Determine the (X, Y) coordinate at the center of the cell enclosing the given text.  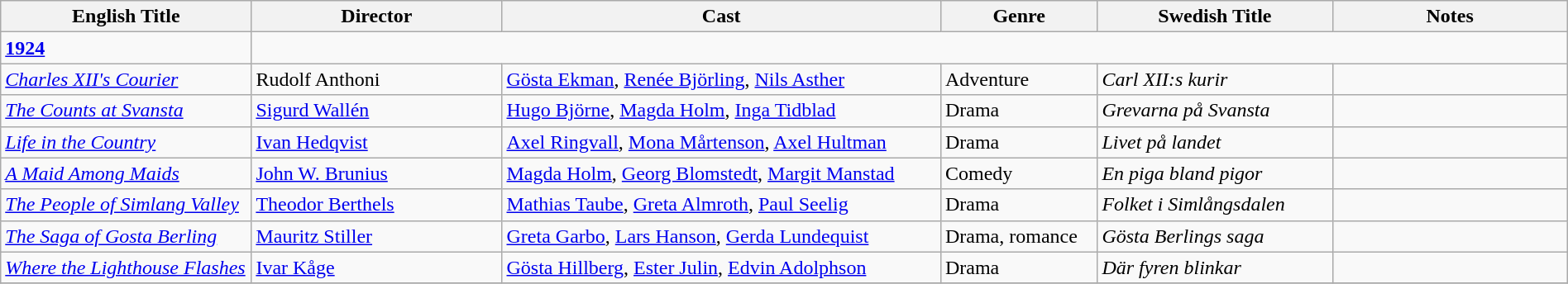
Director (377, 17)
Drama, romance (1019, 236)
The Counts at Svansta (126, 111)
Cast (721, 17)
Ivar Kåge (377, 267)
Notes (1450, 17)
Där fyren blinkar (1215, 267)
Greta Garbo, Lars Hanson, Gerda Lundequist (721, 236)
Hugo Björne, Magda Holm, Inga Tidblad (721, 111)
Gösta Berlings saga (1215, 236)
Carl XII:s kurir (1215, 79)
Adventure (1019, 79)
Sigurd Wallén (377, 111)
Mathias Taube, Greta Almroth, Paul Seelig (721, 205)
Axel Ringvall, Mona Mårtenson, Axel Hultman (721, 142)
English Title (126, 17)
Mauritz Stiller (377, 236)
Magda Holm, Georg Blomstedt, Margit Manstad (721, 173)
1924 (126, 48)
En piga bland pigor (1215, 173)
The People of Simlang Valley (126, 205)
Gösta Hillberg, Ester Julin, Edvin Adolphson (721, 267)
Livet på landet (1215, 142)
Theodor Berthels (377, 205)
Folket i Simlångsdalen (1215, 205)
Grevarna på Svansta (1215, 111)
A Maid Among Maids (126, 173)
Where the Lighthouse Flashes (126, 267)
Life in the Country (126, 142)
Swedish Title (1215, 17)
Gösta Ekman, Renée Björling, Nils Asther (721, 79)
Ivan Hedqvist (377, 142)
Charles XII's Courier (126, 79)
The Saga of Gosta Berling (126, 236)
Comedy (1019, 173)
John W. Brunius (377, 173)
Rudolf Anthoni (377, 79)
Genre (1019, 17)
